For the text-containing cell, return its midpoint in (x, y) coordinate format. 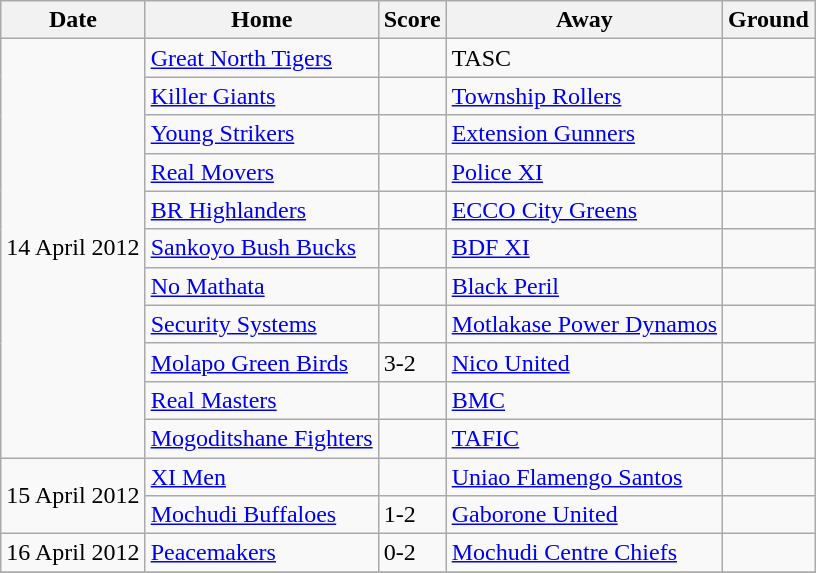
Away (584, 20)
Score (412, 20)
Extension Gunners (584, 134)
16 April 2012 (73, 553)
Ground (769, 20)
No Mathata (262, 286)
BDF XI (584, 248)
Mochudi Buffaloes (262, 515)
TAFIC (584, 438)
15 April 2012 (73, 496)
Nico United (584, 362)
Home (262, 20)
3-2 (412, 362)
Molapo Green Birds (262, 362)
14 April 2012 (73, 248)
Uniao Flamengo Santos (584, 477)
Young Strikers (262, 134)
Real Masters (262, 400)
Motlakase Power Dynamos (584, 324)
Township Rollers (584, 96)
Security Systems (262, 324)
Gaborone United (584, 515)
BMC (584, 400)
Sankoyo Bush Bucks (262, 248)
1-2 (412, 515)
Great North Tigers (262, 58)
Killer Giants (262, 96)
Date (73, 20)
Mogoditshane Fighters (262, 438)
0-2 (412, 553)
XI Men (262, 477)
Mochudi Centre Chiefs (584, 553)
Peacemakers (262, 553)
ECCO City Greens (584, 210)
TASC (584, 58)
Black Peril (584, 286)
Police XI (584, 172)
Real Movers (262, 172)
BR Highlanders (262, 210)
